From the cell containing the given text, extract its center point as [X, Y] coordinate. 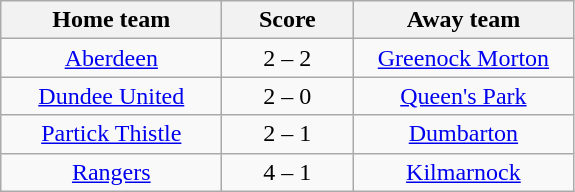
Kilmarnock [464, 172]
Greenock Morton [464, 58]
Partick Thistle [112, 134]
Dundee United [112, 96]
2 – 1 [288, 134]
Dumbarton [464, 134]
2 – 0 [288, 96]
Away team [464, 20]
Queen's Park [464, 96]
2 – 2 [288, 58]
4 – 1 [288, 172]
Score [288, 20]
Aberdeen [112, 58]
Home team [112, 20]
Rangers [112, 172]
